Detect which cell encompasses the target text, then output its (x, y) center coordinate. 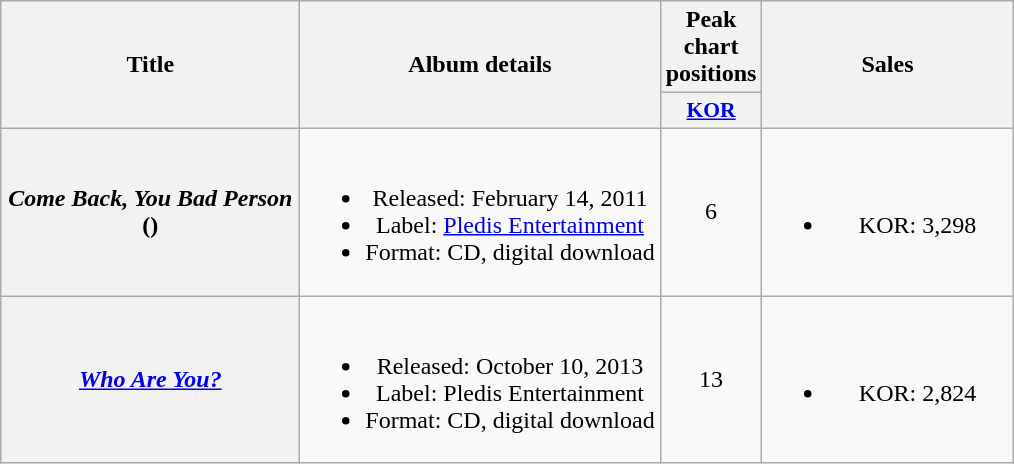
Come Back, You Bad Person () (150, 212)
Title (150, 65)
Sales (888, 65)
Released: October 10, 2013Label: Pledis EntertainmentFormat: CD, digital download (480, 380)
Released: February 14, 2011Label: Pledis EntertainmentFormat: CD, digital download (480, 212)
Peak chart positions (711, 47)
6 (711, 212)
KOR: 3,298 (888, 212)
KOR (711, 111)
KOR: 2,824 (888, 380)
13 (711, 380)
Who Are You? (150, 380)
Album details (480, 65)
